Locate the cell with the specified text and output its (x, y) center coordinate. 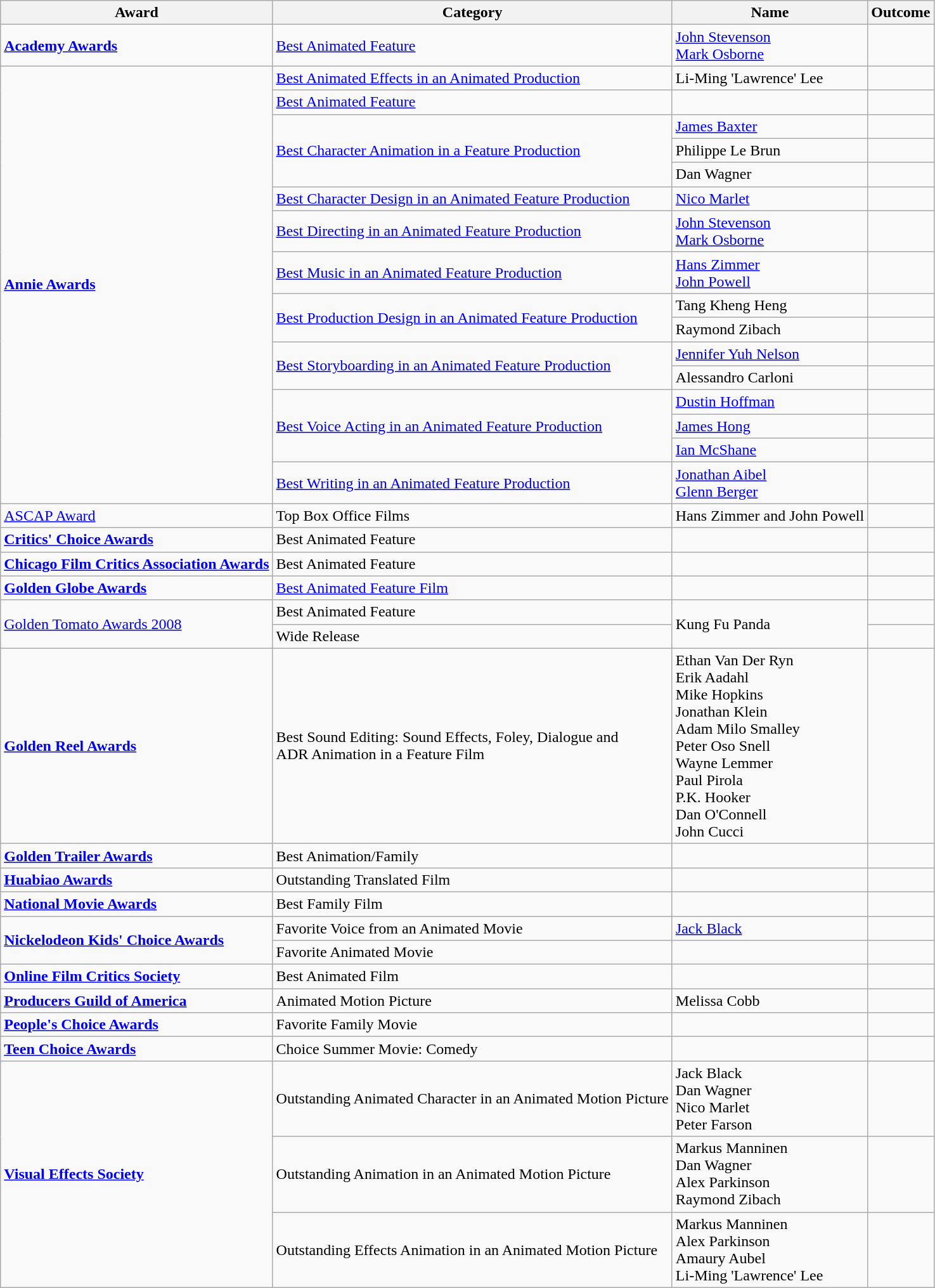
National Movie Awards (137, 904)
Best Production Design in an Animated Feature Production (472, 317)
Wide Release (472, 636)
Melissa Cobb (770, 1001)
Best Animated Effects in an Animated Production (472, 78)
Hans Zimmer and John Powell (770, 516)
James Hong (770, 426)
Outcome (901, 13)
Visual Effects Society (137, 1174)
Golden Trailer Awards (137, 855)
Outstanding Animation in an Animated Motion Picture (472, 1174)
Academy Awards (137, 46)
Jack Black (770, 928)
Annie Awards (137, 285)
Ian McShane (770, 450)
Outstanding Effects Animation in an Animated Motion Picture (472, 1249)
Best Music in an Animated Feature Production (472, 273)
Best Sound Editing: Sound Effects, Foley, Dialogue andADR Animation in a Feature Film (472, 746)
Markus ManninenAlex ParkinsonAmaury AubelLi-Ming 'Lawrence' Lee (770, 1249)
Favorite Family Movie (472, 1025)
Best Character Animation in a Feature Production (472, 150)
Huabiao Awards (137, 880)
Best Storyboarding in an Animated Feature Production (472, 365)
Golden Globe Awards (137, 588)
Markus ManninenDan WagnerAlex ParkinsonRaymond Zibach (770, 1174)
Animated Motion Picture (472, 1001)
Tang Kheng Heng (770, 305)
Jonathan AibelGlenn Berger (770, 483)
Hans ZimmerJohn Powell (770, 273)
Best Voice Acting in an Animated Feature Production (472, 426)
Nico Marlet (770, 198)
Producers Guild of America (137, 1001)
Ethan Van Der RynErik AadahlMike HopkinsJonathan KleinAdam Milo SmalleyPeter Oso SnellWayne LemmerPaul PirolaP.K. HookerDan O'ConnellJohn Cucci (770, 746)
Best Animated Film (472, 977)
Dan Wagner (770, 174)
Choice Summer Movie: Comedy (472, 1049)
Best Animation/Family (472, 855)
Best Character Design in an Animated Feature Production (472, 198)
Best Directing in an Animated Feature Production (472, 231)
Chicago Film Critics Association Awards (137, 564)
Philippe Le Brun (770, 150)
People's Choice Awards (137, 1025)
Best Family Film (472, 904)
Nickelodeon Kids' Choice Awards (137, 940)
Golden Tomato Awards 2008 (137, 624)
Best Animated Feature Film (472, 588)
Raymond Zibach (770, 329)
Li-Ming 'Lawrence' Lee (770, 78)
Golden Reel Awards (137, 746)
Teen Choice Awards (137, 1049)
Dustin Hoffman (770, 402)
Top Box Office Films (472, 516)
Outstanding Animated Character in an Animated Motion Picture (472, 1098)
Online Film Critics Society (137, 977)
Name (770, 13)
Best Writing in an Animated Feature Production (472, 483)
Award (137, 13)
Category (472, 13)
Favorite Voice from an Animated Movie (472, 928)
Critics' Choice Awards (137, 540)
Jennifer Yuh Nelson (770, 353)
Favorite Animated Movie (472, 953)
Alessandro Carloni (770, 378)
ASCAP Award (137, 516)
Jack BlackDan WagnerNico MarletPeter Farson (770, 1098)
Outstanding Translated Film (472, 880)
Kung Fu Panda (770, 624)
James Baxter (770, 126)
